Search for the cell housing the specified text and yield its (X, Y) center coordinate. 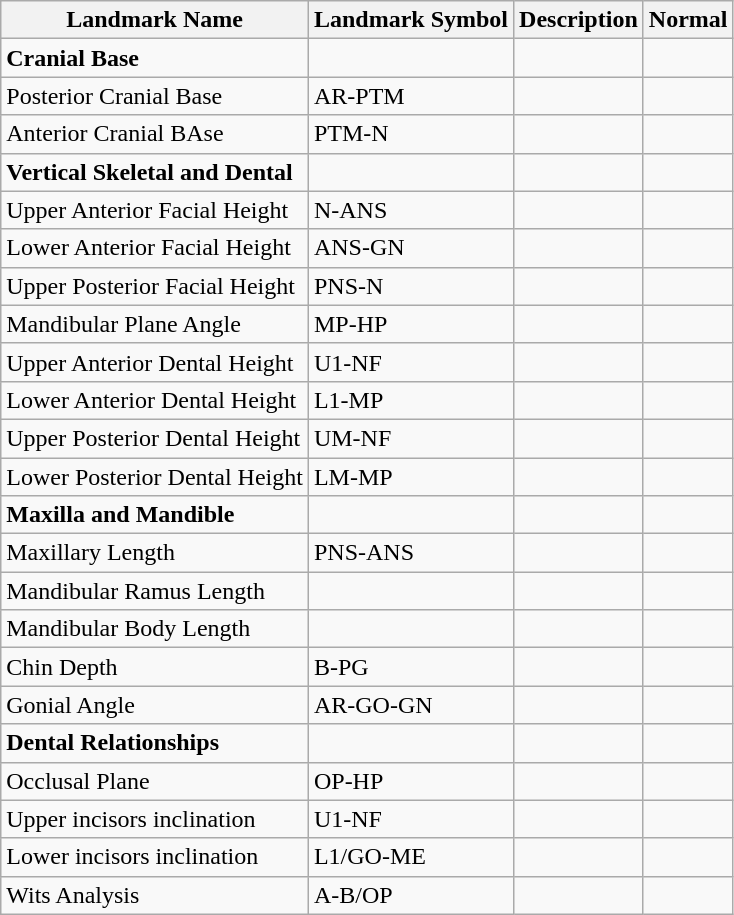
N-ANS (410, 210)
LM-MP (410, 477)
L1/GO-ME (410, 857)
Upper Anterior Facial Height (155, 210)
Dental Relationships (155, 743)
Mandibular Body Length (155, 629)
Occlusal Plane (155, 781)
Maxilla and Mandible (155, 515)
UM-NF (410, 438)
Chin Depth (155, 667)
PNS-N (410, 286)
B-PG (410, 667)
Lower Anterior Dental Height (155, 400)
Upper Posterior Dental Height (155, 438)
Normal (688, 20)
Mandibular Plane Angle (155, 324)
Maxillary Length (155, 553)
A-B/OP (410, 895)
Anterior Cranial BAse (155, 134)
Upper Anterior Dental Height (155, 362)
PNS-ANS (410, 553)
Upper incisors inclination (155, 819)
Description (579, 20)
MP-HP (410, 324)
Posterior Cranial Base (155, 96)
Mandibular Ramus Length (155, 591)
Upper Posterior Facial Height (155, 286)
ANS-GN (410, 248)
L1-MP (410, 400)
AR-PTM (410, 96)
Lower Anterior Facial Height (155, 248)
Landmark Name (155, 20)
Wits Analysis (155, 895)
OP-HP (410, 781)
Vertical Skeletal and Dental (155, 172)
PTM-N (410, 134)
Landmark Symbol (410, 20)
AR-GO-GN (410, 705)
Lower incisors inclination (155, 857)
Gonial Angle (155, 705)
Lower Posterior Dental Height (155, 477)
Cranial Base (155, 58)
